Determine the [x, y] coordinate at the center of the cell enclosing the given text.  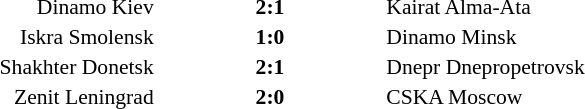
1:0 [270, 37]
2:1 [270, 67]
